Locate the cell with the specified text and output its (x, y) center coordinate. 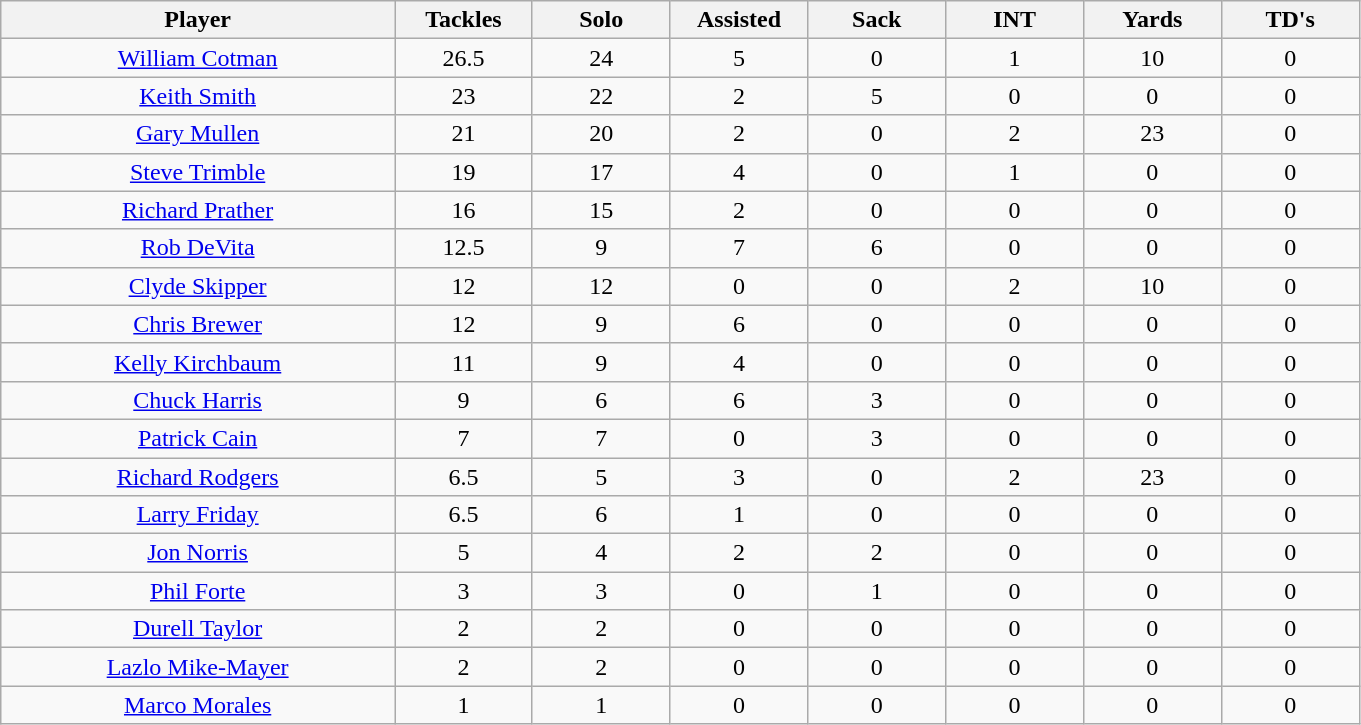
Player (198, 20)
Kelly Kirchbaum (198, 362)
12.5 (463, 248)
Yards (1152, 20)
11 (463, 362)
TD's (1290, 20)
21 (463, 134)
Keith Smith (198, 96)
Chuck Harris (198, 400)
Rob DeVita (198, 248)
Patrick Cain (198, 438)
Sack (877, 20)
Gary Mullen (198, 134)
Solo (601, 20)
Marco Morales (198, 705)
Larry Friday (198, 515)
24 (601, 58)
17 (601, 172)
22 (601, 96)
Steve Trimble (198, 172)
16 (463, 210)
Chris Brewer (198, 324)
Assisted (739, 20)
Durell Taylor (198, 629)
Richard Rodgers (198, 477)
Phil Forte (198, 591)
Richard Prather (198, 210)
INT (1015, 20)
Clyde Skipper (198, 286)
26.5 (463, 58)
Lazlo Mike-Mayer (198, 667)
20 (601, 134)
William Cotman (198, 58)
19 (463, 172)
15 (601, 210)
Jon Norris (198, 553)
Tackles (463, 20)
